Provide the (X, Y) coordinate of the cell's center where the given text is located.  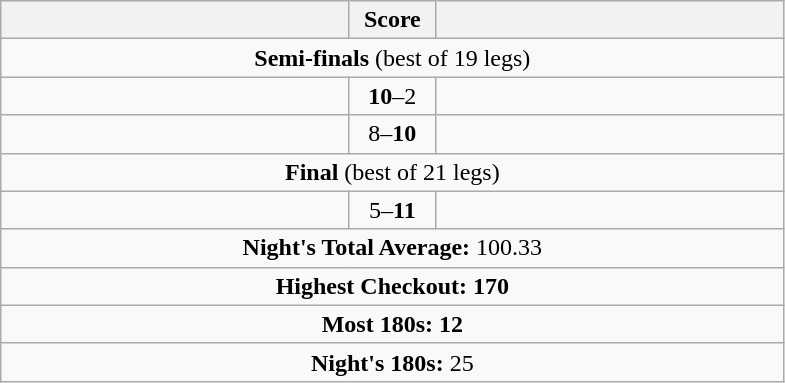
10–2 (392, 96)
Final (best of 21 legs) (392, 172)
Night's 180s: 25 (392, 362)
Score (392, 20)
Semi-finals (best of 19 legs) (392, 58)
Highest Checkout: 170 (392, 286)
Night's Total Average: 100.33 (392, 248)
8–10 (392, 134)
Most 180s: 12 (392, 324)
5–11 (392, 210)
